Scan for the cell matching the given text and deliver its (X, Y) coordinate at center. 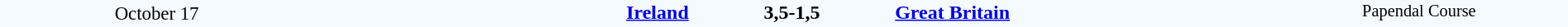
Great Britain (1082, 12)
3,5-1,5 (791, 12)
Ireland (501, 12)
Papendal Course (1419, 13)
October 17 (157, 13)
